Return the (x, y) coordinate for the center point of the cell that contains the specified text.  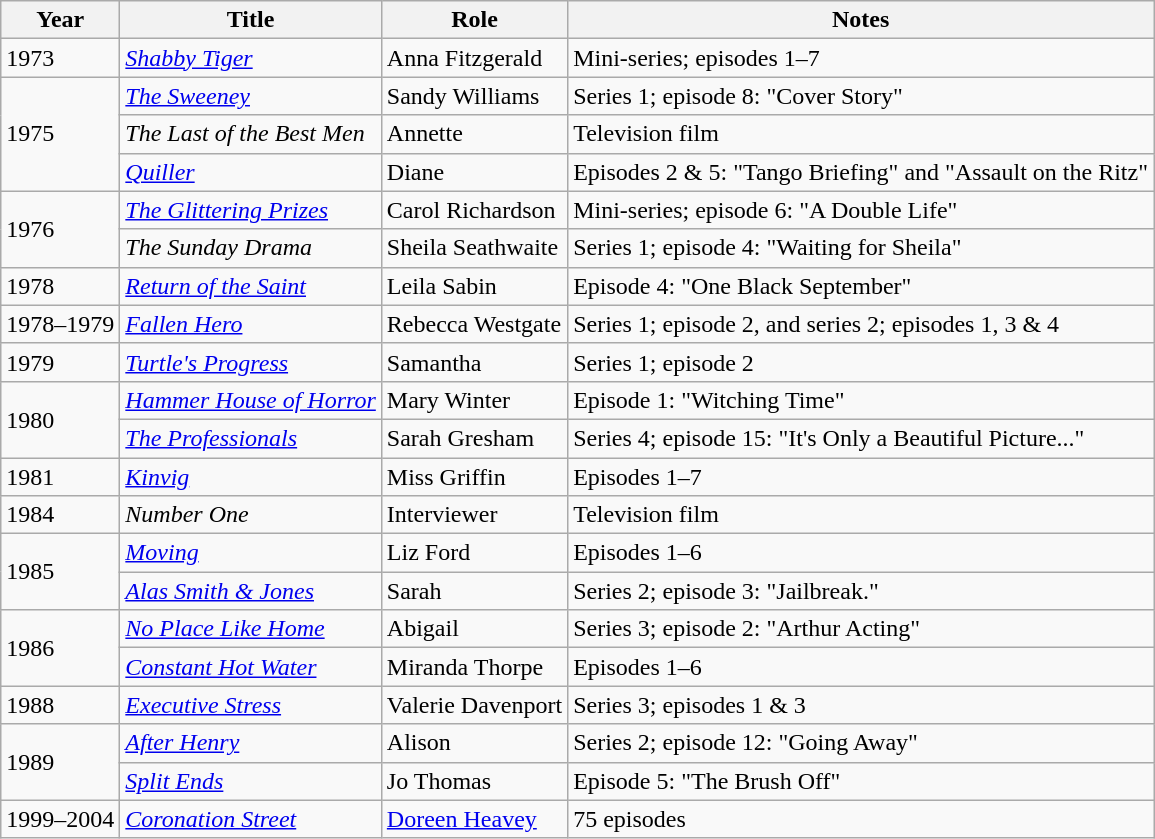
Notes (861, 20)
Sarah Gresham (474, 438)
The Glittering Prizes (251, 210)
Series 1; episode 2, and series 2; episodes 1, 3 & 4 (861, 324)
Year (60, 20)
Leila Sabin (474, 286)
Coronation Street (251, 819)
1975 (60, 134)
Episodes 2 & 5: "Tango Briefing" and "Assault on the Ritz" (861, 172)
Jo Thomas (474, 781)
Series 1; episode 2 (861, 362)
Sheila Seathwaite (474, 248)
Episode 1: "Witching Time" (861, 400)
After Henry (251, 743)
Role (474, 20)
Executive Stress (251, 705)
The Sunday Drama (251, 248)
Carol Richardson (474, 210)
1985 (60, 572)
Sandy Williams (474, 96)
1981 (60, 477)
1986 (60, 648)
Fallen Hero (251, 324)
Liz Ford (474, 553)
Abigail (474, 629)
Series 2; episode 3: "Jailbreak." (861, 591)
Anna Fitzgerald (474, 58)
1980 (60, 419)
Return of the Saint (251, 286)
1999–2004 (60, 819)
Title (251, 20)
The Professionals (251, 438)
Series 1; episode 4: "Waiting for Sheila" (861, 248)
Doreen Heavey (474, 819)
Interviewer (474, 515)
Split Ends (251, 781)
Mini-series; episodes 1–7 (861, 58)
Series 3; episode 2: "Arthur Acting" (861, 629)
1978–1979 (60, 324)
Number One (251, 515)
Series 1; episode 8: "Cover Story" (861, 96)
Miss Griffin (474, 477)
The Last of the Best Men (251, 134)
Mini-series; episode 6: "A Double Life" (861, 210)
The Sweeney (251, 96)
Miranda Thorpe (474, 667)
1976 (60, 229)
Sarah (474, 591)
No Place Like Home (251, 629)
Constant Hot Water (251, 667)
Samantha (474, 362)
1988 (60, 705)
Alison (474, 743)
Quiller (251, 172)
1989 (60, 762)
1973 (60, 58)
Rebecca Westgate (474, 324)
Hammer House of Horror (251, 400)
Series 3; episodes 1 & 3 (861, 705)
1979 (60, 362)
Mary Winter (474, 400)
1984 (60, 515)
Kinvig (251, 477)
Series 4; episode 15: "It's Only a Beautiful Picture..." (861, 438)
Series 2; episode 12: "Going Away" (861, 743)
75 episodes (861, 819)
Turtle's Progress (251, 362)
Episode 4: "One Black September" (861, 286)
Valerie Davenport (474, 705)
Moving (251, 553)
Shabby Tiger (251, 58)
Diane (474, 172)
1978 (60, 286)
Annette (474, 134)
Episodes 1–7 (861, 477)
Alas Smith & Jones (251, 591)
Episode 5: "The Brush Off" (861, 781)
